Determine the [X, Y] coordinate at the center of the cell enclosing the given text.  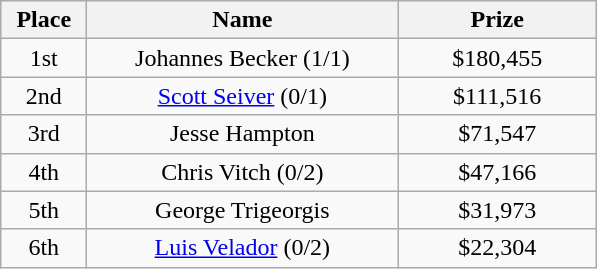
6th [44, 248]
Chris Vitch (0/2) [242, 172]
Luis Velador (0/2) [242, 248]
Jesse Hampton [242, 134]
$31,973 [498, 210]
$111,516 [498, 96]
1st [44, 58]
$22,304 [498, 248]
Prize [498, 20]
Name [242, 20]
$180,455 [498, 58]
4th [44, 172]
Johannes Becker (1/1) [242, 58]
$47,166 [498, 172]
George Trigeorgis [242, 210]
5th [44, 210]
$71,547 [498, 134]
Place [44, 20]
2nd [44, 96]
Scott Seiver (0/1) [242, 96]
3rd [44, 134]
